Return [x, y] of the center of cell containing provided text 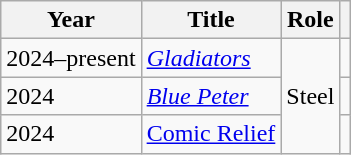
Steel [310, 96]
Gladiators [211, 58]
Title [211, 20]
Role [310, 20]
Blue Peter [211, 96]
Year [71, 20]
Comic Relief [211, 134]
2024–present [71, 58]
